Provide the (x, y) coordinate of the cell's center where the given text is located.  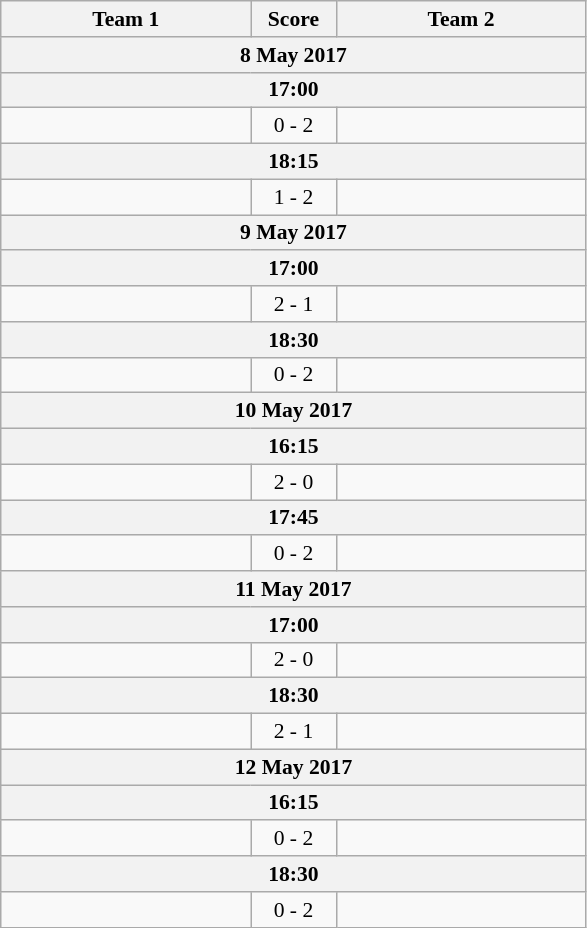
11 May 2017 (294, 589)
18:15 (294, 162)
Team 1 (126, 19)
8 May 2017 (294, 55)
Team 2 (461, 19)
Score (294, 19)
12 May 2017 (294, 767)
17:45 (294, 518)
9 May 2017 (294, 233)
1 - 2 (294, 197)
10 May 2017 (294, 411)
